Locate the cell with the specified text and output its [x, y] center coordinate. 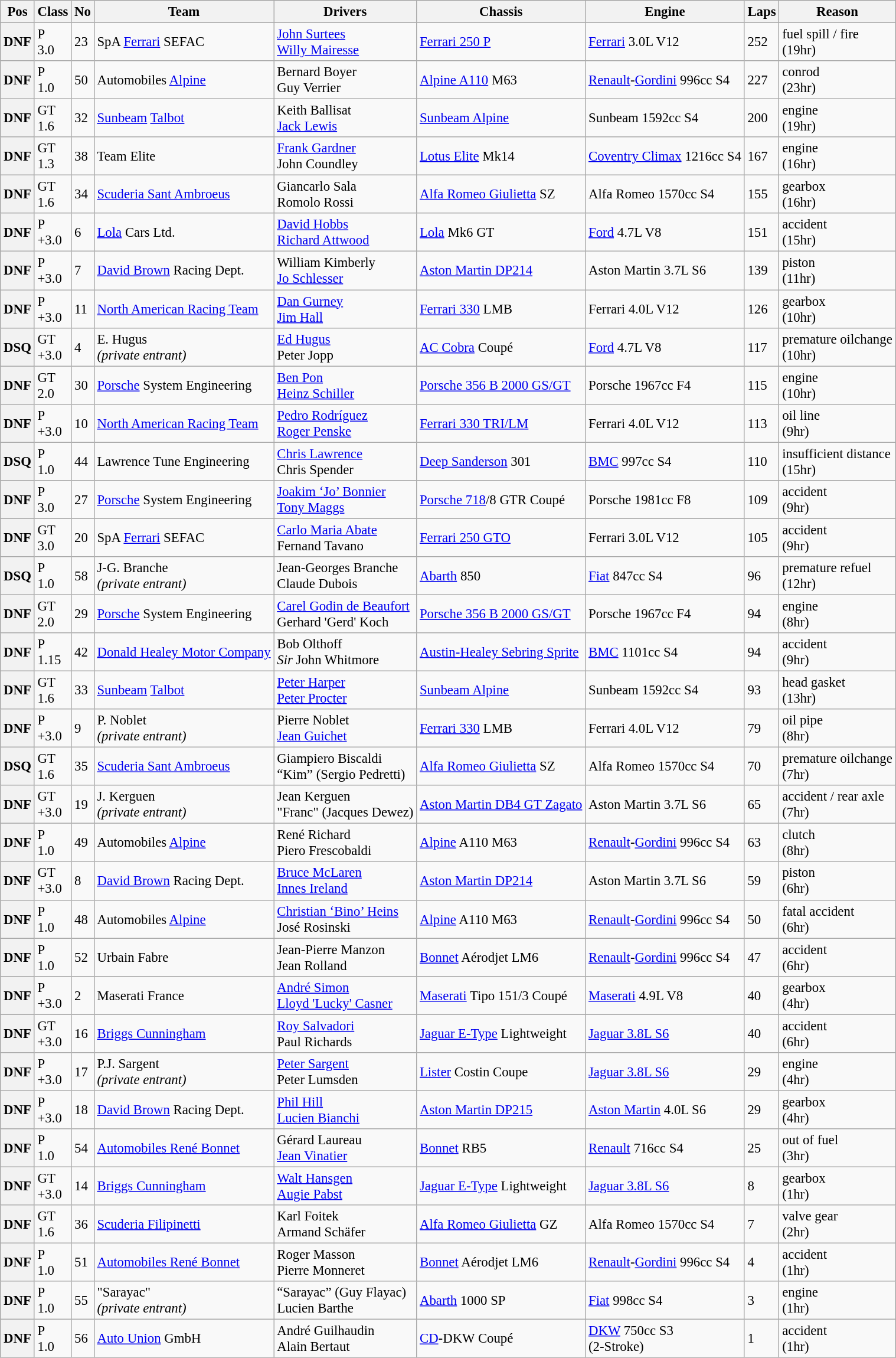
Carlo Maria Abate Fernand Tavano [345, 537]
47 [761, 958]
Renault 716cc S4 [665, 1148]
33 [83, 691]
38 [83, 156]
155 [761, 195]
105 [761, 537]
André Simon Lloyd 'Lucky' Casner [345, 995]
out of fuel (3hr) [837, 1148]
79 [761, 729]
William Kimberly Jo Schlesser [345, 270]
DKW 750cc S3(2-Stroke) [665, 1339]
25 [761, 1148]
Ferrari 250 GTO [501, 537]
Auto Union GmbH [184, 1339]
Pos [18, 12]
Abarth 850 [501, 576]
Chassis [501, 12]
151 [761, 233]
19 [83, 804]
Ferrari 250 P [501, 43]
23 [83, 43]
P.J. Sargent(private entrant) [184, 1072]
Ed Hugus Peter Jopp [345, 347]
63 [761, 843]
"Sarayac"(private entrant) [184, 1300]
Austin-Healey Sebring Sprite [501, 652]
3 [761, 1300]
Gérard Laureau Jean Vinatier [345, 1148]
Fiat 998cc S4 [665, 1300]
110 [761, 462]
Dan Gurney Jim Hall [345, 309]
Ben Pon Heinz Schiller [345, 385]
engine (8hr) [837, 614]
Peter Harper Peter Procter [345, 691]
BMC 1101cc S4 [665, 652]
2 [83, 995]
fatal accident (6hr) [837, 919]
167 [761, 156]
Aston Martin 4.0L S6 [665, 1110]
AC Cobra Coupé [501, 347]
Peter Sargent Peter Lumsden [345, 1072]
126 [761, 309]
René Richard Piero Frescobaldi [345, 843]
Maserati 4.9L V8 [665, 995]
Urbain Fabre [184, 958]
gearbox (10hr) [837, 309]
Lola Mk6 GT [501, 233]
51 [83, 1262]
Laps [761, 12]
David Hobbs Richard Attwood [345, 233]
BMC 997cc S4 [665, 462]
engine (4hr) [837, 1072]
44 [83, 462]
Jean-Georges Branche Claude Dubois [345, 576]
engine (10hr) [837, 385]
John Surtees Willy Mairesse [345, 43]
E. Hugus(private entrant) [184, 347]
Carel Godin de Beaufort Gerhard 'Gerd' Koch [345, 614]
9 [83, 729]
J. Kerguen(private entrant) [184, 804]
Engine [665, 12]
115 [761, 385]
Abarth 1000 SP [501, 1300]
Giampiero Biscaldi “Kim” (Sergio Pedretti) [345, 766]
GT1.3 [53, 156]
16 [83, 1033]
Lister Costin Coupe [501, 1072]
“Sarayac” (Guy Flayac) Lucien Barthe [345, 1300]
36 [83, 1225]
premature oilchange (7hr) [837, 766]
engine (1hr) [837, 1300]
Class [53, 12]
premature oilchange (10hr) [837, 347]
Jean-Pierre Manzon Jean Rolland [345, 958]
96 [761, 576]
54 [83, 1148]
No [83, 12]
70 [761, 766]
35 [83, 766]
Lawrence Tune Engineering [184, 462]
Phil Hill Lucien Bianchi [345, 1110]
11 [83, 309]
accident / rear axle (7hr) [837, 804]
Frank Gardner John Coundley [345, 156]
14 [83, 1186]
58 [83, 576]
Pedro Rodríguez Roger Penske [345, 423]
Karl Foitek Armand Schäfer [345, 1225]
93 [761, 691]
65 [761, 804]
Maserati Tipo 151/3 Coupé [501, 995]
Pierre Noblet Jean Guichet [345, 729]
Porsche 1981cc F8 [665, 500]
André Guilhaudin Alain Bertaut [345, 1339]
Bruce McLaren Innes Ireland [345, 881]
Porsche 718/8 GTR Coupé [501, 500]
premature refuel (12hr) [837, 576]
Coventry Climax 1216cc S4 [665, 156]
clutch (8hr) [837, 843]
200 [761, 118]
27 [83, 500]
Lola Cars Ltd. [184, 233]
52 [83, 958]
Lotus Elite Mk14 [501, 156]
42 [83, 652]
Keith Ballisat Jack Lewis [345, 118]
1 [761, 1339]
Ferrari 330 TRI/LM [501, 423]
Alfa Romeo Giulietta GZ [501, 1225]
117 [761, 347]
Jean Kerguen "Franc" (Jacques Dewez) [345, 804]
CD-DKW Coupé [501, 1339]
113 [761, 423]
48 [83, 919]
34 [83, 195]
18 [83, 1110]
17 [83, 1072]
30 [83, 385]
Reason [837, 12]
conrod (23hr) [837, 80]
head gasket (13hr) [837, 691]
engine (16hr) [837, 156]
10 [83, 423]
Giancarlo Sala Romolo Rossi [345, 195]
Bonnet RB5 [501, 1148]
insufficient distance (15hr) [837, 462]
Joakim ‘Jo’ Bonnier Tony Maggs [345, 500]
Bob Olthoff Sir John Whitmore [345, 652]
Bernard Boyer Guy Verrier [345, 80]
227 [761, 80]
oil pipe (8hr) [837, 729]
Aston Martin DB4 GT Zagato [501, 804]
GT3.0 [53, 537]
piston (11hr) [837, 270]
Fiat 847cc S4 [665, 576]
accident (15hr) [837, 233]
139 [761, 270]
P. Noblet(private entrant) [184, 729]
Aston Martin DP215 [501, 1110]
gearbox (16hr) [837, 195]
6 [83, 233]
fuel spill / fire (19hr) [837, 43]
J-G. Branche(private entrant) [184, 576]
piston (6hr) [837, 881]
engine (19hr) [837, 118]
Scuderia Filipinetti [184, 1225]
Maserati France [184, 995]
Deep Sanderson 301 [501, 462]
P1.15 [53, 652]
Drivers [345, 12]
Christian ‘Bino’ Heins José Rosinski [345, 919]
valve gear (2hr) [837, 1225]
gearbox (1hr) [837, 1186]
Donald Healey Motor Company [184, 652]
252 [761, 43]
Team Elite [184, 156]
49 [83, 843]
59 [761, 881]
55 [83, 1300]
Roger Masson Pierre Monneret [345, 1262]
20 [83, 537]
Chris Lawrence Chris Spender [345, 462]
oil line (9hr) [837, 423]
Roy Salvadori Paul Richards [345, 1033]
109 [761, 500]
Team [184, 12]
56 [83, 1339]
Walt Hansgen Augie Pabst [345, 1186]
32 [83, 118]
